Locate the cell with the specified text and output its [x, y] center coordinate. 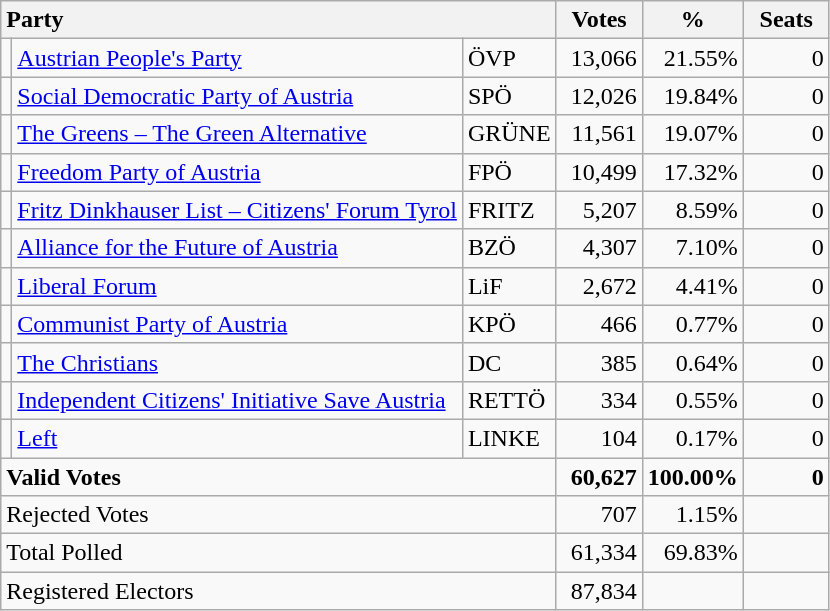
Freedom Party of Austria [238, 172]
ÖVP [509, 58]
Independent Citizens' Initiative Save Austria [238, 400]
LINKE [509, 438]
GRÜNE [509, 134]
100.00% [692, 477]
1.15% [692, 515]
13,066 [599, 58]
Rejected Votes [278, 515]
0.64% [692, 362]
104 [599, 438]
Votes [599, 20]
87,834 [599, 591]
FRITZ [509, 210]
19.84% [692, 96]
Party [278, 20]
707 [599, 515]
% [692, 20]
DC [509, 362]
The Greens – The Green Alternative [238, 134]
19.07% [692, 134]
385 [599, 362]
Social Democratic Party of Austria [238, 96]
10,499 [599, 172]
RETTÖ [509, 400]
Austrian People's Party [238, 58]
LiF [509, 286]
60,627 [599, 477]
The Christians [238, 362]
17.32% [692, 172]
Total Polled [278, 553]
Liberal Forum [238, 286]
Left [238, 438]
69.83% [692, 553]
Valid Votes [278, 477]
5,207 [599, 210]
Fritz Dinkhauser List – Citizens' Forum Tyrol [238, 210]
11,561 [599, 134]
2,672 [599, 286]
Alliance for the Future of Austria [238, 248]
21.55% [692, 58]
61,334 [599, 553]
0.77% [692, 324]
KPÖ [509, 324]
Seats [786, 20]
8.59% [692, 210]
Registered Electors [278, 591]
334 [599, 400]
Communist Party of Austria [238, 324]
FPÖ [509, 172]
BZÖ [509, 248]
12,026 [599, 96]
466 [599, 324]
0.17% [692, 438]
7.10% [692, 248]
4,307 [599, 248]
0.55% [692, 400]
4.41% [692, 286]
SPÖ [509, 96]
